For the text-containing cell, return its midpoint in [x, y] coordinate format. 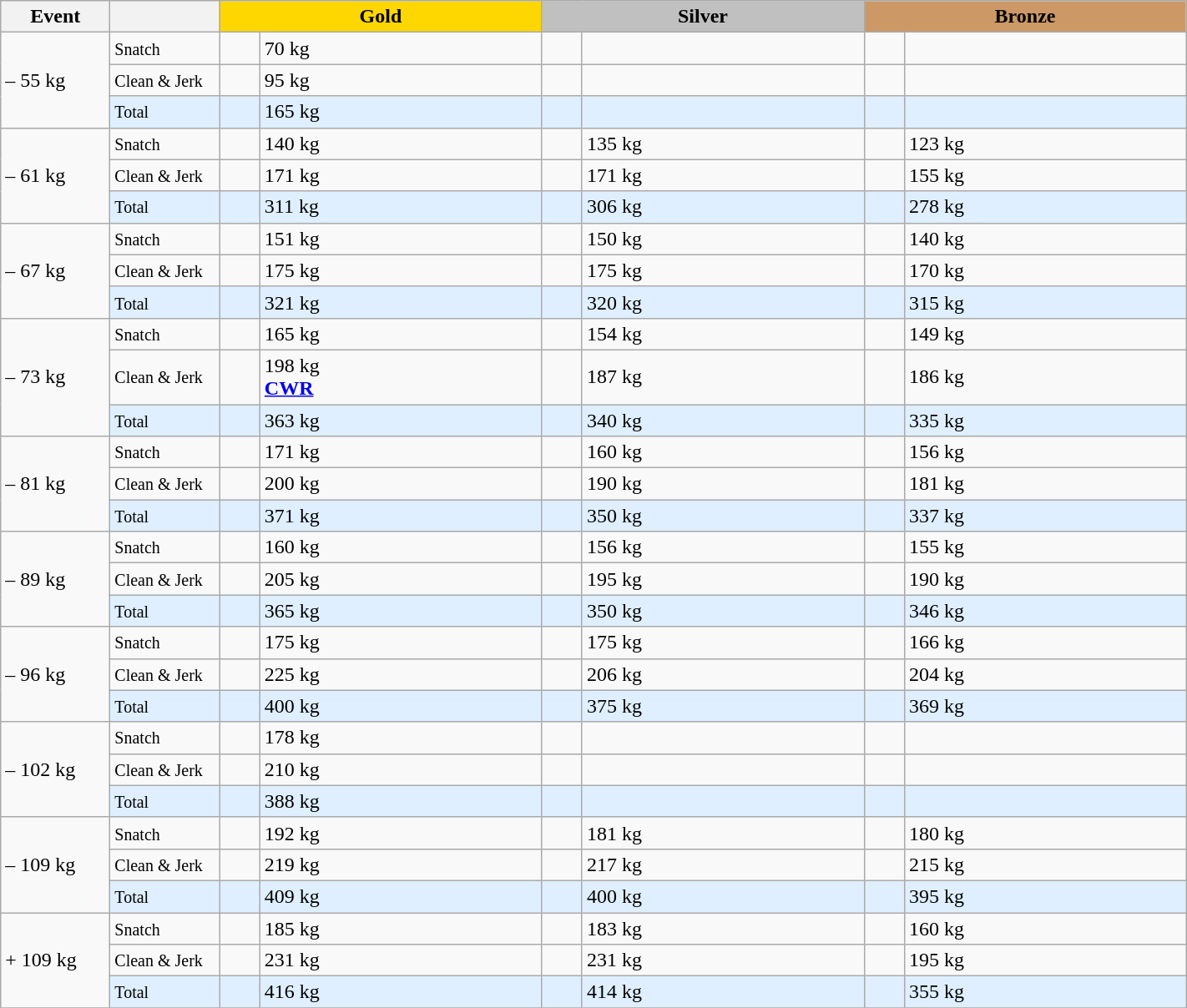
– 61 kg [55, 175]
409 kg [401, 896]
225 kg [401, 674]
Gold [381, 17]
365 kg [401, 611]
154 kg [723, 334]
+ 109 kg [55, 960]
– 81 kg [55, 484]
149 kg [1045, 334]
Bronze [1025, 17]
311 kg [401, 207]
200 kg [401, 484]
– 73 kg [55, 377]
– 55 kg [55, 80]
135 kg [723, 144]
388 kg [401, 801]
375 kg [723, 706]
355 kg [1045, 992]
337 kg [1045, 516]
Event [55, 17]
219 kg [401, 864]
– 89 kg [55, 579]
205 kg [401, 579]
170 kg [1045, 270]
320 kg [723, 302]
198 kgCWR [401, 377]
178 kg [401, 738]
416 kg [401, 992]
335 kg [1045, 420]
371 kg [401, 516]
– 96 kg [55, 674]
217 kg [723, 864]
– 102 kg [55, 769]
185 kg [401, 929]
204 kg [1045, 674]
187 kg [723, 377]
183 kg [723, 929]
215 kg [1045, 864]
206 kg [723, 674]
315 kg [1045, 302]
192 kg [401, 833]
340 kg [723, 420]
346 kg [1045, 611]
– 67 kg [55, 270]
70 kg [401, 48]
123 kg [1045, 144]
– 109 kg [55, 864]
Silver [703, 17]
395 kg [1045, 896]
278 kg [1045, 207]
363 kg [401, 420]
306 kg [723, 207]
369 kg [1045, 706]
414 kg [723, 992]
151 kg [401, 239]
210 kg [401, 769]
186 kg [1045, 377]
95 kg [401, 80]
150 kg [723, 239]
321 kg [401, 302]
166 kg [1045, 643]
180 kg [1045, 833]
